For the text-containing cell, return its midpoint in [x, y] coordinate format. 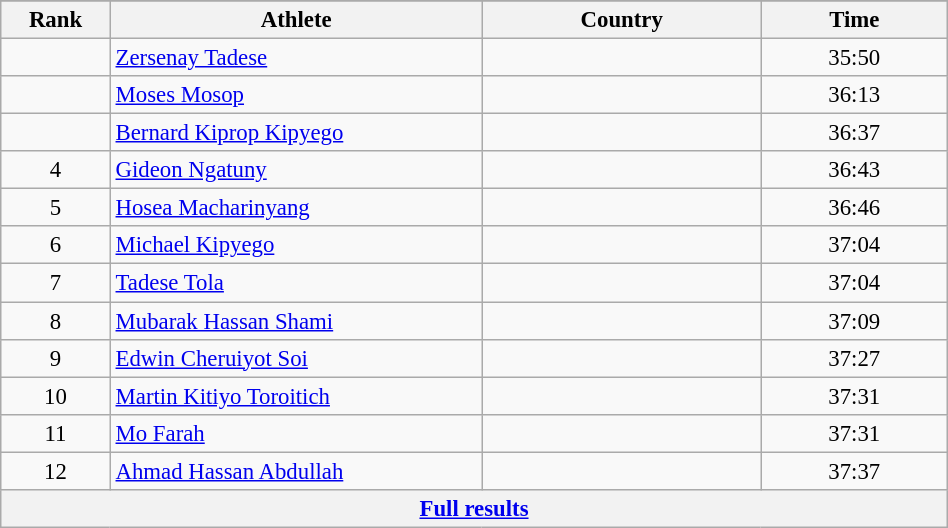
Moses Mosop [296, 95]
36:46 [854, 208]
35:50 [854, 58]
6 [56, 245]
Athlete [296, 20]
Country [622, 20]
Hosea Macharinyang [296, 208]
Martin Kitiyo Toroitich [296, 396]
36:37 [854, 133]
36:13 [854, 95]
5 [56, 208]
Michael Kipyego [296, 245]
36:43 [854, 170]
Bernard Kiprop Kipyego [296, 133]
Full results [474, 509]
8 [56, 321]
Mo Farah [296, 433]
12 [56, 471]
11 [56, 433]
37:09 [854, 321]
Tadese Tola [296, 283]
Gideon Ngatuny [296, 170]
10 [56, 396]
4 [56, 170]
Rank [56, 20]
Ahmad Hassan Abdullah [296, 471]
Mubarak Hassan Shami [296, 321]
37:27 [854, 358]
Time [854, 20]
37:37 [854, 471]
7 [56, 283]
9 [56, 358]
Zersenay Tadese [296, 58]
Edwin Cheruiyot Soi [296, 358]
